Provide the (X, Y) coordinate of the cell's center where the given text is located.  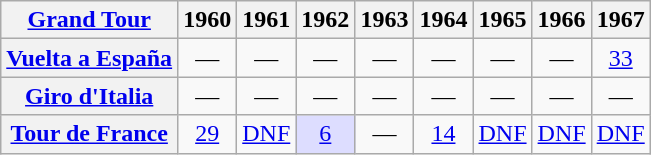
29 (208, 134)
1967 (620, 20)
1961 (266, 20)
1963 (384, 20)
Giro d'Italia (90, 96)
Grand Tour (90, 20)
1965 (502, 20)
14 (444, 134)
1962 (326, 20)
Vuelta a España (90, 58)
1960 (208, 20)
6 (326, 134)
Tour de France (90, 134)
1964 (444, 20)
33 (620, 58)
1966 (562, 20)
